Provide the [x, y] coordinate of the cell's center where the given text is located.  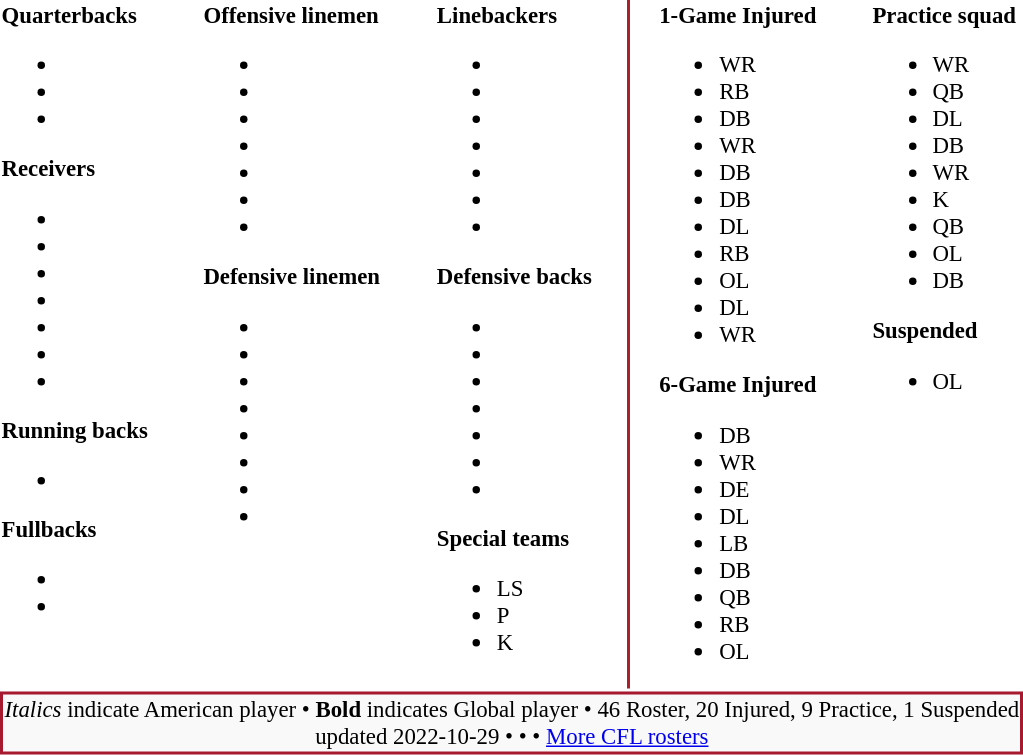
1-Game Injured WR RB DB WR DB DB DL RB OL DL WR6-Game Injured DB WR DE DL LB DB QB RB OL [742, 344]
Offensive linemenDefensive linemen [296, 344]
QuarterbacksReceiversRunning backsFullbacks [78, 344]
Linebackers Defensive backsSpecial teams LS P K [518, 344]
